Locate the cell with the specified text and output its (X, Y) center coordinate. 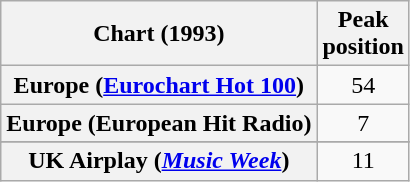
11 (363, 161)
Europe (European Hit Radio) (159, 123)
54 (363, 85)
7 (363, 123)
Europe (Eurochart Hot 100) (159, 85)
Peakposition (363, 34)
UK Airplay (Music Week) (159, 161)
Chart (1993) (159, 34)
